From the cell containing the given text, extract its center point as [x, y] coordinate. 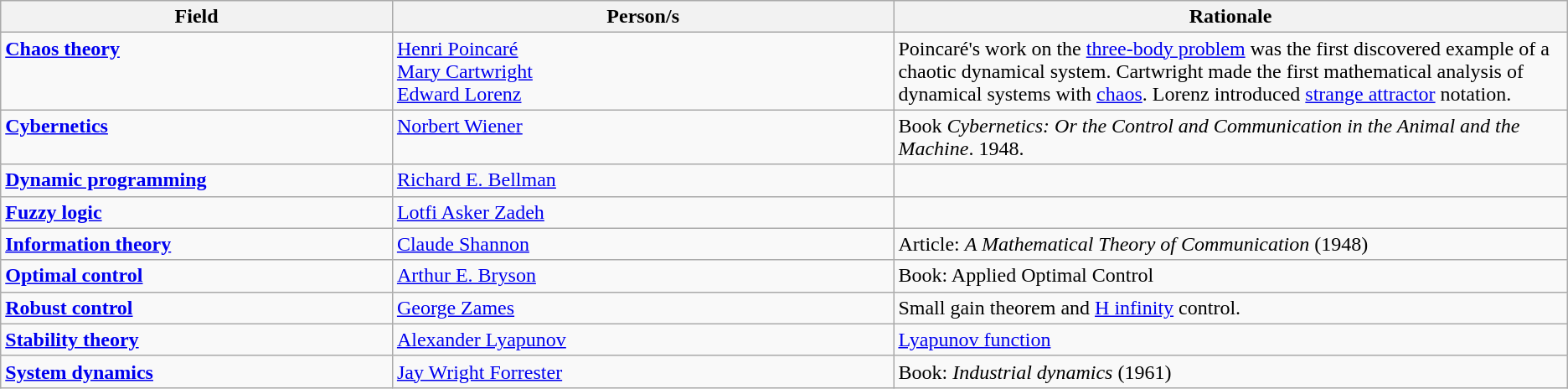
Alexander Lyapunov [643, 340]
George Zames [643, 308]
Book: Industrial dynamics (1961) [1230, 371]
Small gain theorem and H infinity control. [1230, 308]
Fuzzy logic [197, 212]
Henri PoincaréMary CartwrightEdward Lorenz [643, 71]
Lotfi Asker Zadeh [643, 212]
Arthur E. Bryson [643, 276]
System dynamics [197, 371]
Optimal control [197, 276]
Book Cybernetics: Or the Control and Communication in the Animal and the Machine. 1948. [1230, 137]
Article: A Mathematical Theory of Communication (1948) [1230, 244]
Field [197, 17]
Robust control [197, 308]
Information theory [197, 244]
Dynamic programming [197, 180]
Richard E. Bellman [643, 180]
Rationale [1230, 17]
Norbert Wiener [643, 137]
Cybernetics [197, 137]
Person/s [643, 17]
Stability theory [197, 340]
Lyapunov function [1230, 340]
Jay Wright Forrester [643, 371]
Claude Shannon [643, 244]
Chaos theory [197, 71]
Book: Applied Optimal Control [1230, 276]
